Pinpoint the cell where the given text exists, returning its (X, Y) midpoint coordinate. 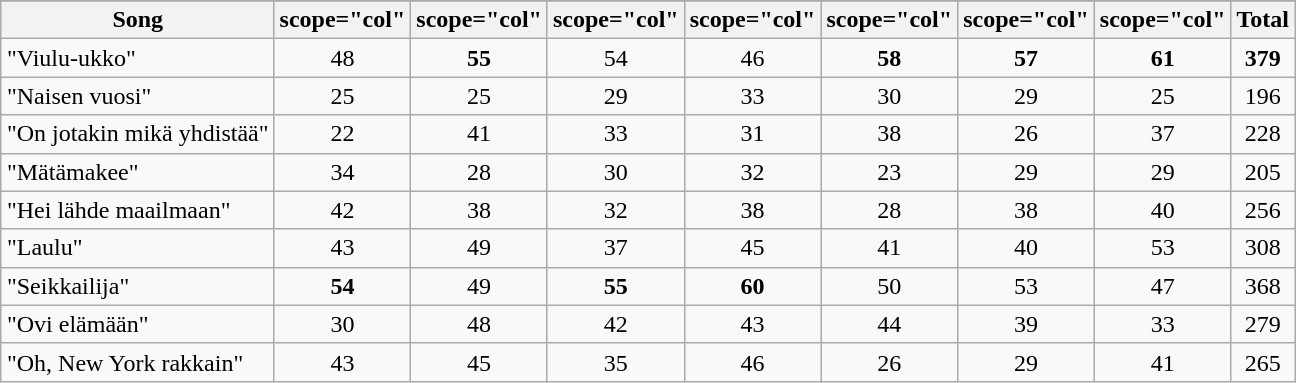
39 (1026, 324)
50 (890, 286)
31 (752, 134)
44 (890, 324)
"Mätämakee" (138, 172)
379 (1263, 58)
22 (342, 134)
"Naisen vuosi" (138, 96)
"Ovi elämään" (138, 324)
205 (1263, 172)
"Laulu" (138, 248)
58 (890, 58)
61 (1162, 58)
Song (138, 20)
"Oh, New York rakkain" (138, 362)
35 (616, 362)
279 (1263, 324)
368 (1263, 286)
308 (1263, 248)
256 (1263, 210)
Total (1263, 20)
228 (1263, 134)
34 (342, 172)
"Viulu-ukko" (138, 58)
"Seikkailija" (138, 286)
"Hei lähde maailmaan" (138, 210)
57 (1026, 58)
196 (1263, 96)
23 (890, 172)
47 (1162, 286)
"On jotakin mikä yhdistää" (138, 134)
60 (752, 286)
265 (1263, 362)
